Return the [X, Y] coordinate for the center point of the cell that contains the specified text.  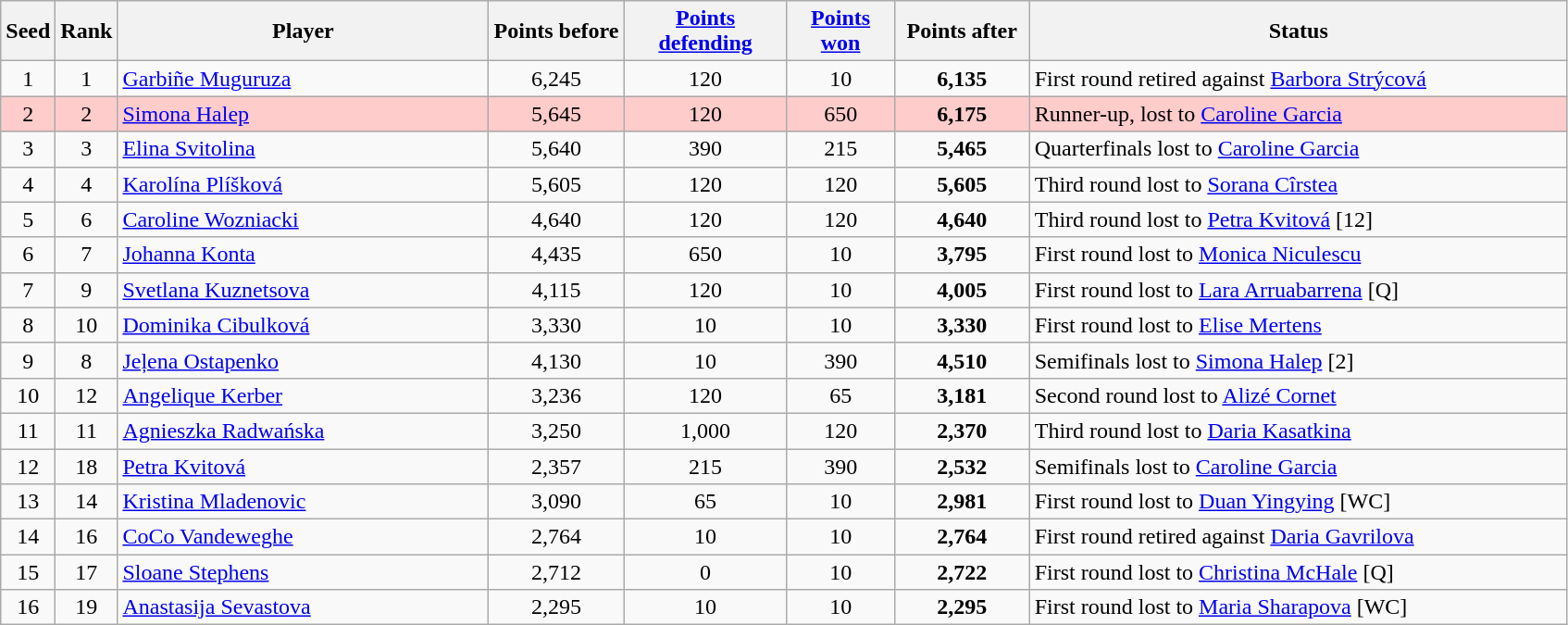
3,236 [556, 395]
2,981 [962, 502]
6,175 [962, 114]
Garbiñe Muguruza [304, 79]
Semifinals lost to Caroline Garcia [1298, 466]
Johanna Konta [304, 255]
Runner-up, lost to Caroline Garcia [1298, 114]
15 [28, 572]
Third round lost to Daria Kasatkina [1298, 431]
Points before [556, 31]
Petra Kvitová [304, 466]
6,245 [556, 79]
Angelique Kerber [304, 395]
Svetlana Kuznetsova [304, 290]
Semifinals lost to Simona Halep [2] [1298, 360]
3,090 [556, 502]
18 [87, 466]
3,795 [962, 255]
17 [87, 572]
Points defending [705, 31]
4,435 [556, 255]
13 [28, 502]
5,640 [556, 149]
3,181 [962, 395]
Status [1298, 31]
2,712 [556, 572]
Anastasija Sevastova [304, 607]
4,510 [962, 360]
First round lost to Elise Mertens [1298, 325]
Sloane Stephens [304, 572]
5 [28, 219]
Seed [28, 31]
4,130 [556, 360]
Simona Halep [304, 114]
Points won [840, 31]
First round lost to Christina McHale [Q] [1298, 572]
Third round lost to Sorana Cîrstea [1298, 184]
19 [87, 607]
Caroline Wozniacki [304, 219]
Karolína Plíšková [304, 184]
4,115 [556, 290]
Player [304, 31]
1,000 [705, 431]
Second round lost to Alizé Cornet [1298, 395]
Third round lost to Petra Kvitová [12] [1298, 219]
First round retired against Barbora Strýcová [1298, 79]
First round lost to Lara Arruabarrena [Q] [1298, 290]
Points after [962, 31]
4,005 [962, 290]
Dominika Cibulková [304, 325]
2,722 [962, 572]
Jeļena Ostapenko [304, 360]
3,250 [556, 431]
Kristina Mladenovic [304, 502]
Elina Svitolina [304, 149]
Agnieszka Radwańska [304, 431]
First round lost to Maria Sharapova [WC] [1298, 607]
0 [705, 572]
5,465 [962, 149]
2,532 [962, 466]
Quarterfinals lost to Caroline Garcia [1298, 149]
First round lost to Monica Niculescu [1298, 255]
2,357 [556, 466]
CoCo Vandeweghe [304, 537]
5,645 [556, 114]
First round retired against Daria Gavrilova [1298, 537]
6,135 [962, 79]
Rank [87, 31]
First round lost to Duan Yingying [WC] [1298, 502]
2,370 [962, 431]
